Determine the [x, y] coordinate at the center of the cell enclosing the given text.  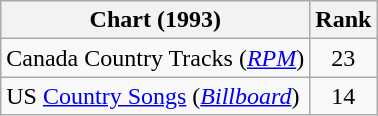
23 [344, 58]
US Country Songs (Billboard) [156, 96]
Canada Country Tracks (RPM) [156, 58]
14 [344, 96]
Chart (1993) [156, 20]
Rank [344, 20]
